Return the [x, y] coordinate for the center point of the cell that contains the specified text.  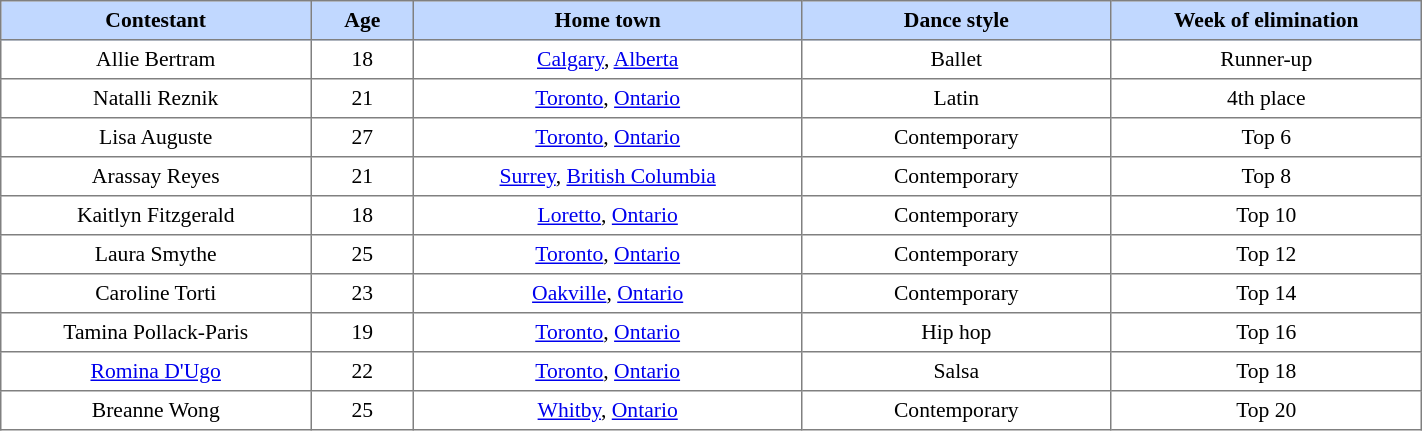
Top 20 [1266, 410]
Caroline Torti [156, 294]
Romina D'Ugo [156, 372]
Top 10 [1266, 216]
Top 16 [1266, 332]
Arassay Reyes [156, 176]
Top 8 [1266, 176]
Laura Smythe [156, 254]
Whitby, Ontario [608, 410]
22 [362, 372]
Top 6 [1266, 138]
Week of elimination [1266, 20]
23 [362, 294]
Runner-up [1266, 60]
Lisa Auguste [156, 138]
Kaitlyn Fitzgerald [156, 216]
Dance style [956, 20]
Ballet [956, 60]
Breanne Wong [156, 410]
Loretto, Ontario [608, 216]
Home town [608, 20]
Top 12 [1266, 254]
4th place [1266, 98]
27 [362, 138]
Top 14 [1266, 294]
Oakville, Ontario [608, 294]
Salsa [956, 372]
Natalli Reznik [156, 98]
Age [362, 20]
Calgary, Alberta [608, 60]
Surrey, British Columbia [608, 176]
Top 18 [1266, 372]
Contestant [156, 20]
Hip hop [956, 332]
Latin [956, 98]
Allie Bertram [156, 60]
Tamina Pollack-Paris [156, 332]
19 [362, 332]
